From the cell containing the given text, extract its center point as [X, Y] coordinate. 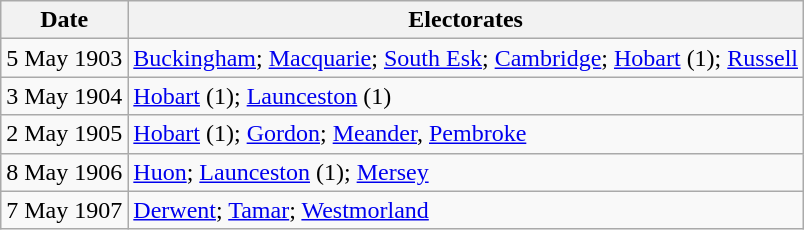
Huon; Launceston (1); Mersey [466, 172]
8 May 1906 [64, 172]
7 May 1907 [64, 210]
3 May 1904 [64, 96]
Date [64, 20]
Buckingham; Macquarie; South Esk; Cambridge; Hobart (1); Russell [466, 58]
Derwent; Tamar; Westmorland [466, 210]
2 May 1905 [64, 134]
Hobart (1); Launceston (1) [466, 96]
5 May 1903 [64, 58]
Hobart (1); Gordon; Meander, Pembroke [466, 134]
Electorates [466, 20]
